Search for the cell housing the specified text and yield its [X, Y] center coordinate. 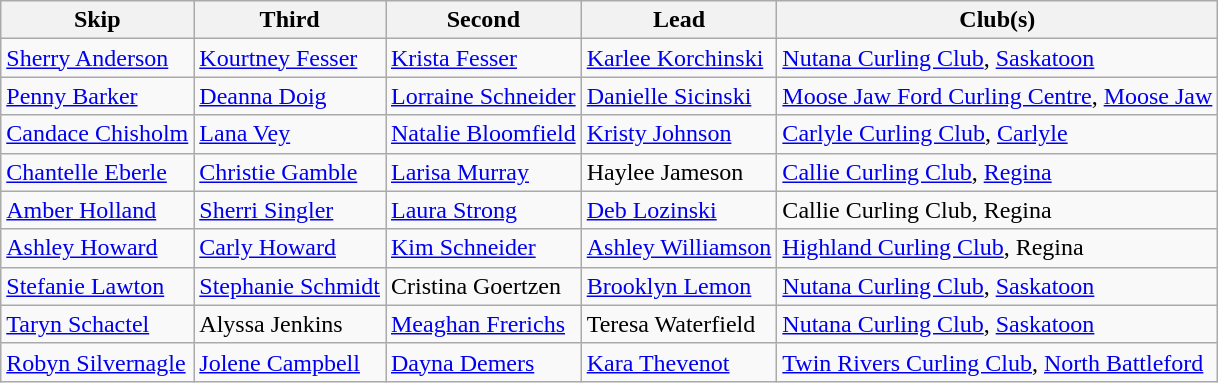
Deanna Doig [290, 96]
Haylee Jameson [679, 172]
Chantelle Eberle [98, 172]
Deb Lozinski [679, 210]
Club(s) [998, 20]
Larisa Murray [484, 172]
Cristina Goertzen [484, 286]
Carlyle Curling Club, Carlyle [998, 134]
Danielle Sicinski [679, 96]
Amber Holland [98, 210]
Christie Gamble [290, 172]
Lana Vey [290, 134]
Kristy Johnson [679, 134]
Laura Strong [484, 210]
Penny Barker [98, 96]
Candace Chisholm [98, 134]
Kim Schneider [484, 248]
Krista Fesser [484, 58]
Robyn Silvernagle [98, 362]
Skip [98, 20]
Brooklyn Lemon [679, 286]
Sherri Singler [290, 210]
Third [290, 20]
Kourtney Fesser [290, 58]
Moose Jaw Ford Curling Centre, Moose Jaw [998, 96]
Ashley Howard [98, 248]
Sherry Anderson [98, 58]
Kara Thevenot [679, 362]
Taryn Schactel [98, 324]
Dayna Demers [484, 362]
Highland Curling Club, Regina [998, 248]
Teresa Waterfield [679, 324]
Stephanie Schmidt [290, 286]
Stefanie Lawton [98, 286]
Lorraine Schneider [484, 96]
Alyssa Jenkins [290, 324]
Natalie Bloomfield [484, 134]
Twin Rivers Curling Club, North Battleford [998, 362]
Lead [679, 20]
Karlee Korchinski [679, 58]
Meaghan Frerichs [484, 324]
Carly Howard [290, 248]
Jolene Campbell [290, 362]
Second [484, 20]
Ashley Williamson [679, 248]
